Return the (x, y) coordinate for the center point of the cell that contains the specified text.  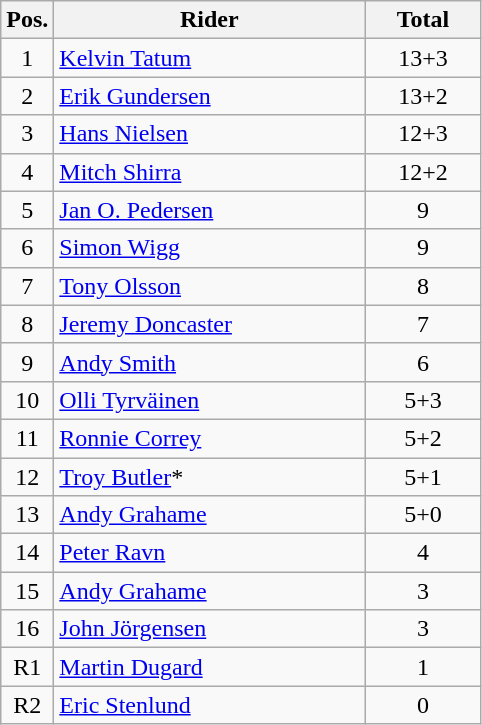
12+3 (423, 134)
Erik Gundersen (210, 96)
Jeremy Doncaster (210, 324)
John Jörgensen (210, 629)
Troy Butler* (210, 477)
Pos. (28, 20)
5+2 (423, 438)
12 (28, 477)
Rider (210, 20)
2 (28, 96)
Simon Wigg (210, 248)
0 (423, 705)
Eric Stenlund (210, 705)
Peter Ravn (210, 553)
Andy Smith (210, 362)
11 (28, 438)
13+2 (423, 96)
R2 (28, 705)
Hans Nielsen (210, 134)
Martin Dugard (210, 667)
14 (28, 553)
5+0 (423, 515)
13+3 (423, 58)
Total (423, 20)
12+2 (423, 172)
5 (28, 210)
Mitch Shirra (210, 172)
10 (28, 400)
Tony Olsson (210, 286)
Olli Tyrväinen (210, 400)
15 (28, 591)
13 (28, 515)
5+3 (423, 400)
Kelvin Tatum (210, 58)
Ronnie Correy (210, 438)
R1 (28, 667)
5+1 (423, 477)
16 (28, 629)
Jan O. Pedersen (210, 210)
